Scan for the cell matching the given text and deliver its (x, y) coordinate at center. 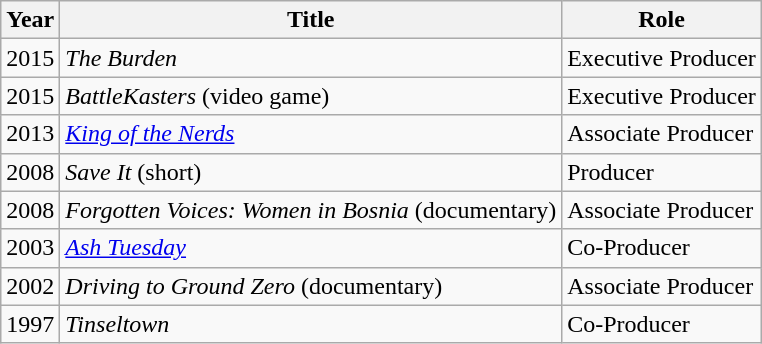
Year (30, 20)
Save It (short) (311, 172)
Title (311, 20)
Ash Tuesday (311, 248)
Producer (662, 172)
2002 (30, 286)
Role (662, 20)
2003 (30, 248)
Tinseltown (311, 324)
Driving to Ground Zero (documentary) (311, 286)
BattleKasters (video game) (311, 96)
King of the Nerds (311, 134)
The Burden (311, 58)
1997 (30, 324)
Forgotten Voices: Women in Bosnia (documentary) (311, 210)
2013 (30, 134)
